Identify which cell holds the provided text, then report its [x, y] central coordinate. 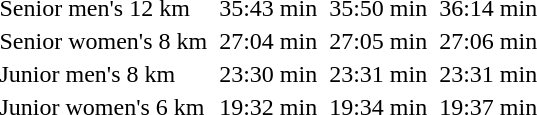
23:31 min [378, 74]
27:05 min [378, 41]
27:04 min [268, 41]
23:30 min [268, 74]
